Extract the [X, Y] coordinate from the center of the cell holding the provided text.  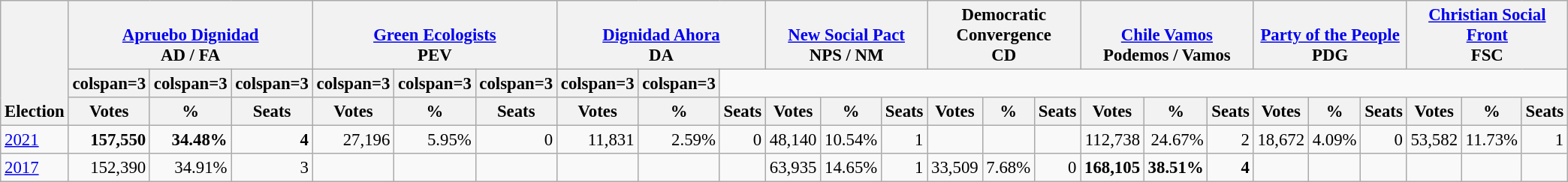
34.91% [190, 168]
5.95% [435, 140]
53,582 [1434, 140]
112,738 [1113, 140]
24.67% [1176, 140]
11,831 [597, 140]
2 [1230, 140]
27,196 [353, 140]
152,390 [109, 168]
Party of the PeoplePDG [1330, 35]
7.68% [1008, 168]
DemocraticConvergenceCD [1004, 35]
34.48% [190, 140]
38.51% [1176, 168]
168,105 [1113, 168]
Chile VamosPodemos / Vamos [1167, 35]
Green EcologistsPEV [434, 35]
48,140 [793, 140]
2021 [35, 140]
10.54% [852, 140]
Election [35, 63]
2017 [35, 168]
Apruebo DignidadAD / FA [191, 35]
3 [272, 168]
2.59% [679, 140]
New Social PactNPS / NM [846, 35]
Dignidad AhoraDA [661, 35]
Christian Social FrontFSC [1487, 35]
63,935 [793, 168]
11.73% [1491, 140]
18,672 [1281, 140]
14.65% [852, 168]
157,550 [109, 140]
33,509 [955, 168]
4.09% [1334, 140]
